Search for the cell housing the specified text and yield its [x, y] center coordinate. 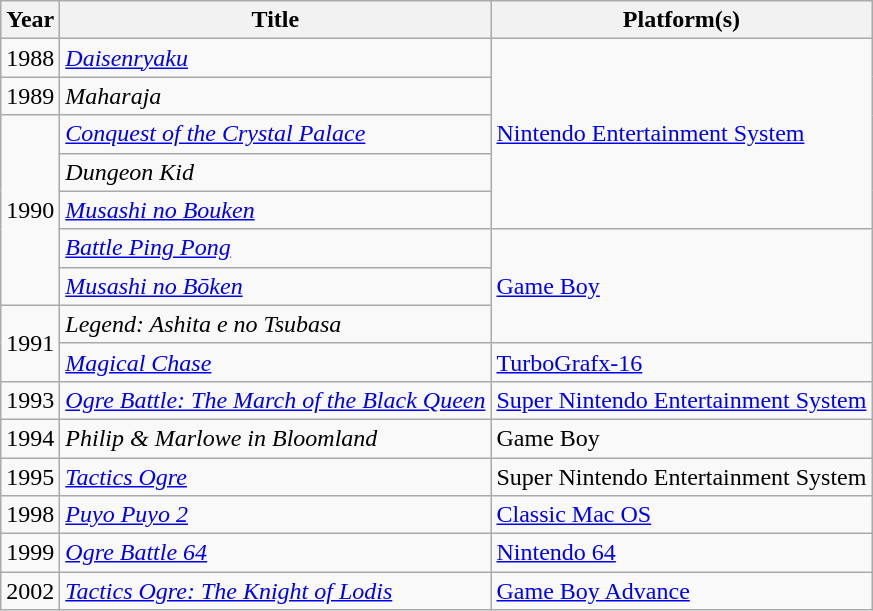
Maharaja [276, 96]
TurboGrafx-16 [682, 362]
Dungeon Kid [276, 172]
1998 [30, 515]
2002 [30, 591]
Daisenryaku [276, 58]
Nintendo 64 [682, 553]
1990 [30, 210]
Puyo Puyo 2 [276, 515]
1999 [30, 553]
1991 [30, 343]
Ogre Battle 64 [276, 553]
Tactics Ogre [276, 477]
1994 [30, 438]
Title [276, 20]
1989 [30, 96]
Battle Ping Pong [276, 248]
Game Boy Advance [682, 591]
Ogre Battle: The March of the Black Queen [276, 400]
1988 [30, 58]
Legend: Ashita e no Tsubasa [276, 324]
1993 [30, 400]
Tactics Ogre: The Knight of Lodis [276, 591]
Philip & Marlowe in Bloomland [276, 438]
Year [30, 20]
Musashi no Bōken [276, 286]
Platform(s) [682, 20]
Magical Chase [276, 362]
1995 [30, 477]
Musashi no Bouken [276, 210]
Conquest of the Crystal Palace [276, 134]
Nintendo Entertainment System [682, 134]
Classic Mac OS [682, 515]
